Scan for the cell matching the given text and deliver its [X, Y] coordinate at center. 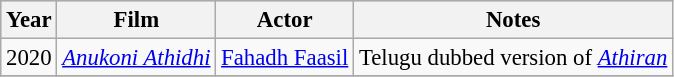
Telugu dubbed version of Athiran [514, 58]
Actor [285, 20]
2020 [29, 58]
Film [136, 20]
Year [29, 20]
Fahadh Faasil [285, 58]
Notes [514, 20]
Anukoni Athidhi [136, 58]
